For the text-containing cell, return its midpoint in (x, y) coordinate format. 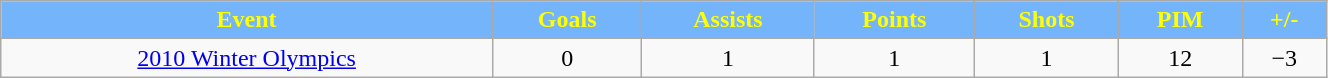
Shots (1047, 20)
Event (247, 20)
−3 (1284, 58)
Goals (566, 20)
Points (894, 20)
2010 Winter Olympics (247, 58)
0 (566, 58)
+/- (1284, 20)
PIM (1180, 20)
Assists (728, 20)
12 (1180, 58)
